Detect which cell encompasses the target text, then output its (x, y) center coordinate. 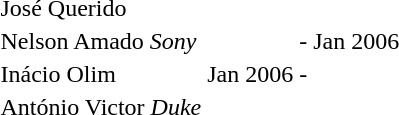
Jan 2006 (250, 74)
